Search for the cell housing the specified text and yield its (x, y) center coordinate. 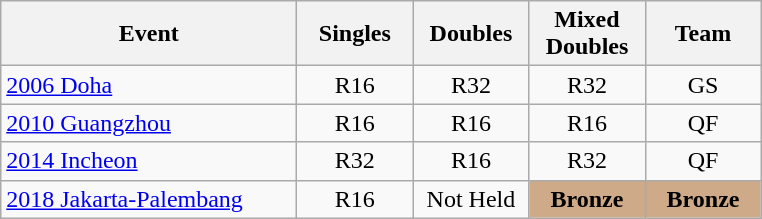
Singles (355, 34)
2018 Jakarta-Palembang (149, 199)
GS (703, 85)
2014 Incheon (149, 161)
2010 Guangzhou (149, 123)
Doubles (471, 34)
2006 Doha (149, 85)
Team (703, 34)
Not Held (471, 199)
Mixed Doubles (587, 34)
Event (149, 34)
